Provide the (X, Y) coordinate of the cell's center where the given text is located.  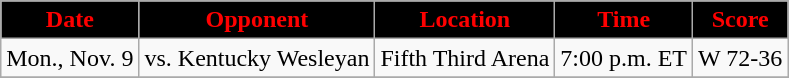
Opponent (257, 20)
W 72-36 (740, 58)
7:00 p.m. ET (624, 58)
Fifth Third Arena (465, 58)
vs. Kentucky Wesleyan (257, 58)
Location (465, 20)
Mon., Nov. 9 (70, 58)
Score (740, 20)
Time (624, 20)
Date (70, 20)
